Provide the (x, y) coordinate of the cell's center where the given text is located.  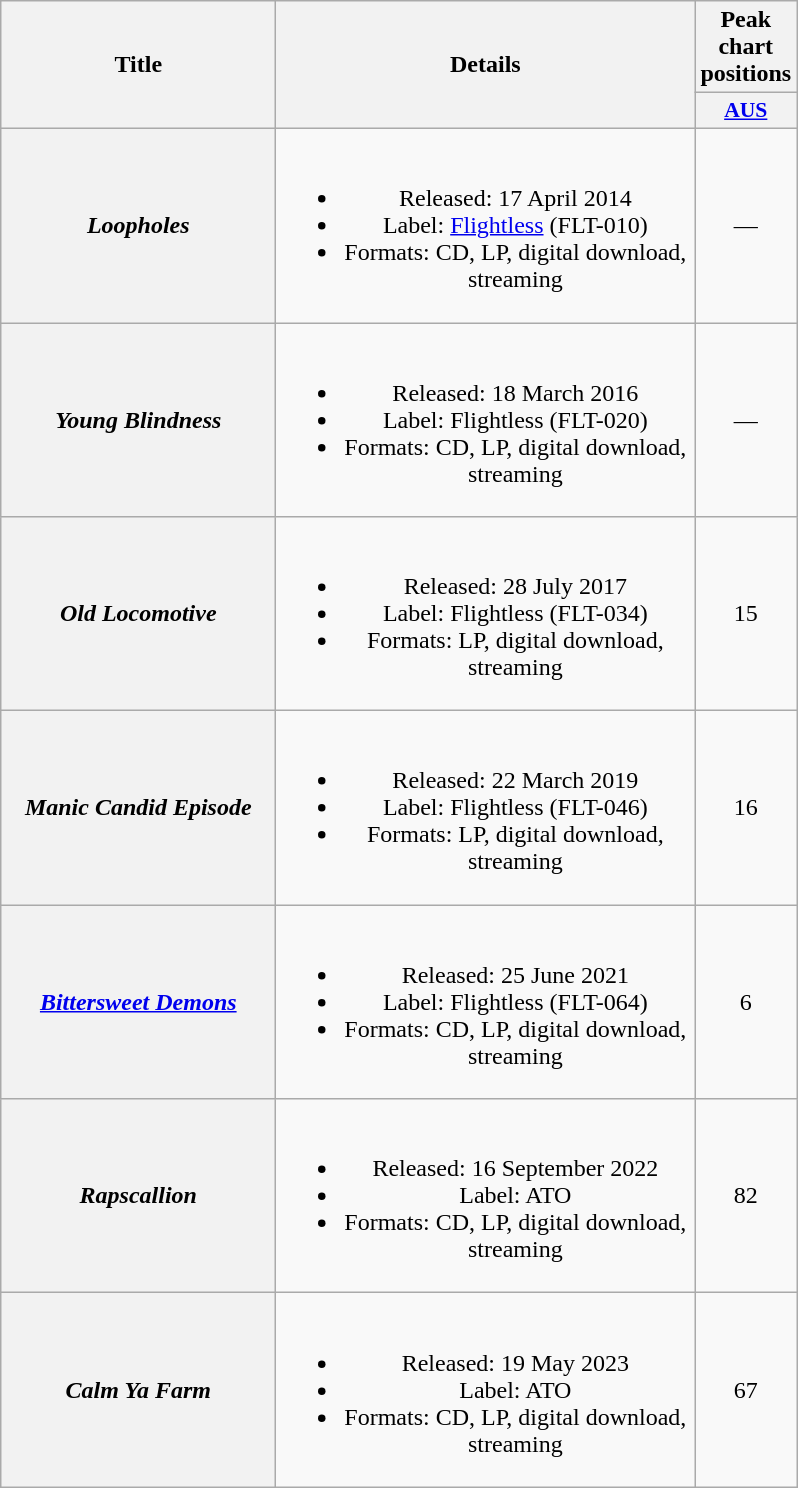
Released: 19 May 2023Label: ATOFormats: CD, LP, digital download, streaming (486, 1390)
Released: 25 June 2021Label: Flightless (FLT-064)Formats: CD, LP, digital download, streaming (486, 1002)
6 (746, 1002)
Calm Ya Farm (138, 1390)
16 (746, 808)
Manic Candid Episode (138, 808)
82 (746, 1196)
Details (486, 65)
Loopholes (138, 225)
67 (746, 1390)
Young Blindness (138, 419)
Bittersweet Demons (138, 1002)
Released: 16 September 2022Label: ATOFormats: CD, LP, digital download, streaming (486, 1196)
Title (138, 65)
Released: 22 March 2019Label: Flightless (FLT-046)Formats: LP, digital download, streaming (486, 808)
Released: 28 July 2017Label: Flightless (FLT-034)Formats: LP, digital download, streaming (486, 614)
Old Locomotive (138, 614)
AUS (746, 111)
Released: 17 April 2014Label: Flightless (FLT-010)Formats: CD, LP, digital download, streaming (486, 225)
15 (746, 614)
Rapscallion (138, 1196)
Released: 18 March 2016Label: Flightless (FLT-020)Formats: CD, LP, digital download, streaming (486, 419)
Peak chart positions (746, 47)
